Return [X, Y] of the center of cell containing provided text 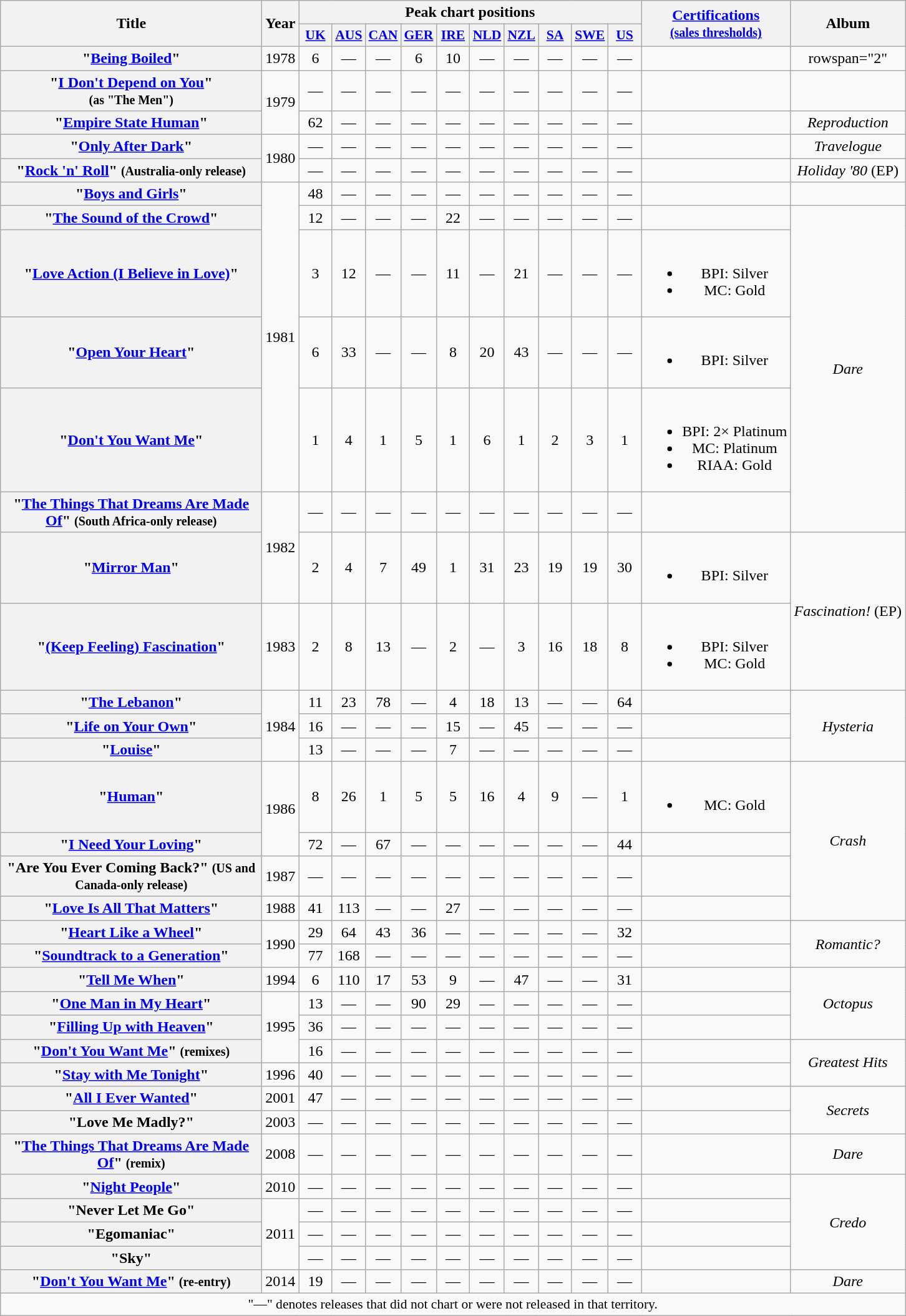
"Sky" [131, 1257]
IRE [453, 36]
"Egomaniac" [131, 1234]
SWE [590, 36]
"Don't You Want Me" (remixes) [131, 1051]
2010 [281, 1186]
"Louise" [131, 749]
168 [348, 956]
113 [348, 909]
AUS [348, 36]
32 [624, 932]
Romantic? [848, 944]
72 [316, 844]
48 [316, 194]
Hysteria [848, 726]
"Don't You Want Me" [131, 439]
Octopus [848, 1003]
45 [522, 726]
"Mirror Man" [131, 568]
"The Things That Dreams Are Made Of" (South Africa-only release) [131, 512]
1987 [281, 876]
SA [555, 36]
2011 [281, 1234]
"The Sound of the Crowd" [131, 218]
62 [316, 123]
"Are You Ever Coming Back?" (US and Canada-only release) [131, 876]
NZL [522, 36]
UK [316, 36]
"Never Let Me Go" [131, 1210]
"Love Is All That Matters" [131, 909]
78 [383, 702]
21 [522, 273]
"Tell Me When" [131, 980]
"I Need Your Loving" [131, 844]
"Boys and Girls" [131, 194]
26 [348, 796]
1979 [281, 102]
Certifications(sales thresholds) [716, 24]
1981 [281, 337]
US [624, 36]
Peak chart positions [470, 12]
2003 [281, 1122]
1995 [281, 1027]
"Life on Your Own" [131, 726]
110 [348, 980]
1983 [281, 646]
CAN [383, 36]
1988 [281, 909]
Secrets [848, 1110]
1978 [281, 58]
BPI: 2× PlatinumMC: PlatinumRIAA: Gold [716, 439]
44 [624, 844]
"(Keep Feeling) Fascination" [131, 646]
"Filling Up with Heaven" [131, 1027]
1994 [281, 980]
10 [453, 58]
"Human" [131, 796]
41 [316, 909]
"The Things That Dreams Are Made Of" (remix) [131, 1154]
Holiday '80 (EP) [848, 170]
Greatest Hits [848, 1063]
"One Man in My Heart" [131, 1003]
Travelogue [848, 147]
NLD [487, 36]
"Rock 'n' Roll" (Australia-only release) [131, 170]
49 [418, 568]
"—" denotes releases that did not chart or were not released in that territory. [453, 1305]
1990 [281, 944]
"Heart Like a Wheel" [131, 932]
rowspan="2" [848, 58]
1982 [281, 547]
"Soundtrack to a Generation" [131, 956]
"Only After Dark" [131, 147]
15 [453, 726]
1996 [281, 1075]
67 [383, 844]
53 [418, 980]
"All I Ever Wanted" [131, 1098]
2001 [281, 1098]
Fascination! (EP) [848, 612]
20 [487, 352]
"Love Me Madly?" [131, 1122]
"Night People" [131, 1186]
1986 [281, 809]
GER [418, 36]
"Being Boiled" [131, 58]
30 [624, 568]
"Empire State Human" [131, 123]
"Stay with Me Tonight" [131, 1075]
1984 [281, 726]
90 [418, 1003]
33 [348, 352]
Crash [848, 841]
Reproduction [848, 123]
MC: Gold [716, 796]
77 [316, 956]
27 [453, 909]
Credo [848, 1222]
"The Lebanon" [131, 702]
2008 [281, 1154]
17 [383, 980]
Year [281, 24]
"Love Action (I Believe in Love)" [131, 273]
"I Don't Depend on You"(as "The Men") [131, 90]
Title [131, 24]
"Open Your Heart" [131, 352]
40 [316, 1075]
2014 [281, 1282]
1980 [281, 158]
"Don't You Want Me" (re-entry) [131, 1282]
Album [848, 24]
22 [453, 218]
